Return [X, Y] of the center of cell containing provided text 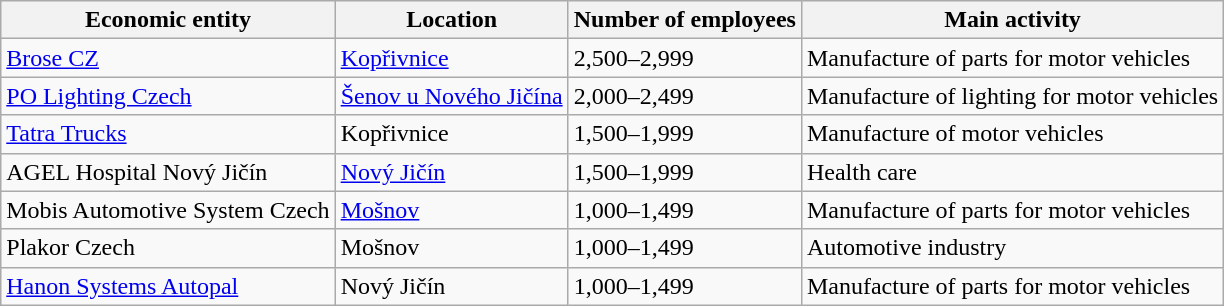
Main activity [1012, 20]
Šenov u Nového Jičína [452, 96]
Economic entity [168, 20]
2,500–2,999 [684, 58]
Manufacture of motor vehicles [1012, 134]
Mobis Automotive System Czech [168, 210]
Plakor Czech [168, 248]
Hanon Systems Autopal [168, 286]
Tatra Trucks [168, 134]
2,000–2,499 [684, 96]
Automotive industry [1012, 248]
AGEL Hospital Nový Jičín [168, 172]
Manufacture of lighting for motor vehicles [1012, 96]
Brose CZ [168, 58]
Location [452, 20]
PO Lighting Czech [168, 96]
Health care [1012, 172]
Number of employees [684, 20]
